Return the (X, Y) coordinate for the center point of the cell that contains the specified text.  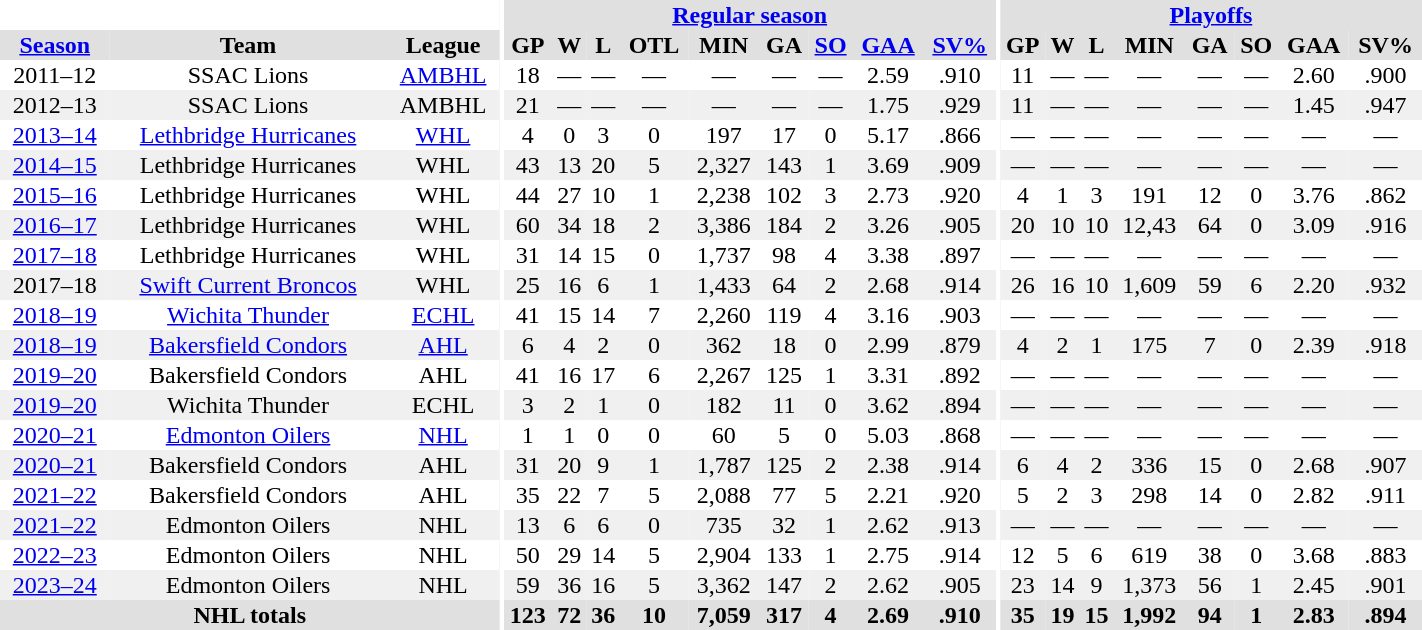
2.60 (1314, 75)
1,737 (724, 255)
12,43 (1149, 225)
102 (784, 195)
19 (1063, 615)
.903 (960, 315)
.929 (960, 105)
1,609 (1149, 285)
.866 (960, 135)
League (444, 45)
94 (1210, 615)
3,362 (724, 585)
Swift Current Broncos (248, 285)
34 (569, 225)
619 (1149, 555)
.913 (960, 525)
336 (1149, 465)
2,267 (724, 375)
3.76 (1314, 195)
98 (784, 255)
2.75 (888, 555)
1,992 (1149, 615)
298 (1149, 495)
2016–17 (54, 225)
2011–12 (54, 75)
2,088 (724, 495)
3,386 (724, 225)
143 (784, 165)
26 (1023, 285)
25 (528, 285)
43 (528, 165)
5.03 (888, 435)
2014–15 (54, 165)
317 (784, 615)
2.45 (1314, 585)
197 (724, 135)
.911 (1386, 495)
44 (528, 195)
2012–13 (54, 105)
3.62 (888, 405)
133 (784, 555)
21 (528, 105)
77 (784, 495)
3.68 (1314, 555)
147 (784, 585)
1,433 (724, 285)
50 (528, 555)
27 (569, 195)
.907 (1386, 465)
3.26 (888, 225)
1.45 (1314, 105)
2.20 (1314, 285)
7,059 (724, 615)
735 (724, 525)
38 (1210, 555)
.901 (1386, 585)
175 (1149, 345)
.883 (1386, 555)
2,904 (724, 555)
56 (1210, 585)
2013–14 (54, 135)
2022–23 (54, 555)
.868 (960, 435)
3.09 (1314, 225)
2.38 (888, 465)
2.73 (888, 195)
NHL totals (250, 615)
Regular season (750, 15)
2023–24 (54, 585)
191 (1149, 195)
119 (784, 315)
Season (54, 45)
72 (569, 615)
2.21 (888, 495)
3.16 (888, 315)
.862 (1386, 195)
5.17 (888, 135)
2.69 (888, 615)
.932 (1386, 285)
2,260 (724, 315)
362 (724, 345)
22 (569, 495)
32 (784, 525)
.947 (1386, 105)
Playoffs (1211, 15)
.909 (960, 165)
.916 (1386, 225)
2015–16 (54, 195)
.900 (1386, 75)
.897 (960, 255)
1,787 (724, 465)
2,238 (724, 195)
.879 (960, 345)
.892 (960, 375)
1.75 (888, 105)
184 (784, 225)
.918 (1386, 345)
3.69 (888, 165)
2.82 (1314, 495)
3.38 (888, 255)
2.99 (888, 345)
2.39 (1314, 345)
2.59 (888, 75)
123 (528, 615)
29 (569, 555)
1,373 (1149, 585)
OTL (654, 45)
23 (1023, 585)
182 (724, 405)
2,327 (724, 165)
2.83 (1314, 615)
3.31 (888, 375)
Team (248, 45)
